Pinpoint the cell where the given text exists, returning its (x, y) midpoint coordinate. 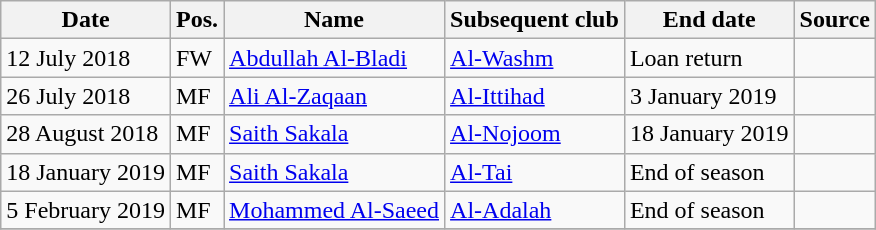
Source (834, 20)
End date (709, 20)
Mohammed Al-Saeed (334, 210)
Pos. (196, 20)
Abdullah Al-Bladi (334, 58)
Ali Al-Zaqaan (334, 96)
Al-Tai (535, 172)
Al-Adalah (535, 210)
5 February 2019 (86, 210)
3 January 2019 (709, 96)
Subsequent club (535, 20)
Date (86, 20)
12 July 2018 (86, 58)
26 July 2018 (86, 96)
Name (334, 20)
Al-Washm (535, 58)
28 August 2018 (86, 134)
Al-Ittihad (535, 96)
FW (196, 58)
Loan return (709, 58)
Al-Nojoom (535, 134)
